Locate the cell with the specified text and output its [X, Y] center coordinate. 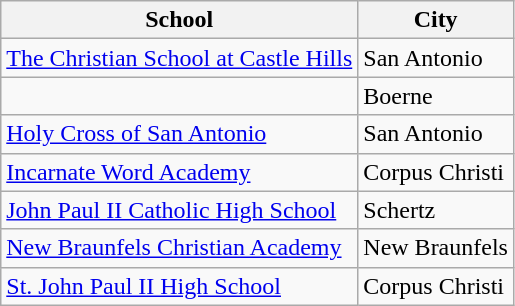
The Christian School at Castle Hills [180, 58]
School [180, 20]
New Braunfels Christian Academy [180, 248]
Schertz [436, 210]
City [436, 20]
John Paul II Catholic High School [180, 210]
New Braunfels [436, 248]
Boerne [436, 96]
Holy Cross of San Antonio [180, 134]
Incarnate Word Academy [180, 172]
St. John Paul II High School [180, 286]
